Extract the (x, y) coordinate from the center of the cell holding the provided text.  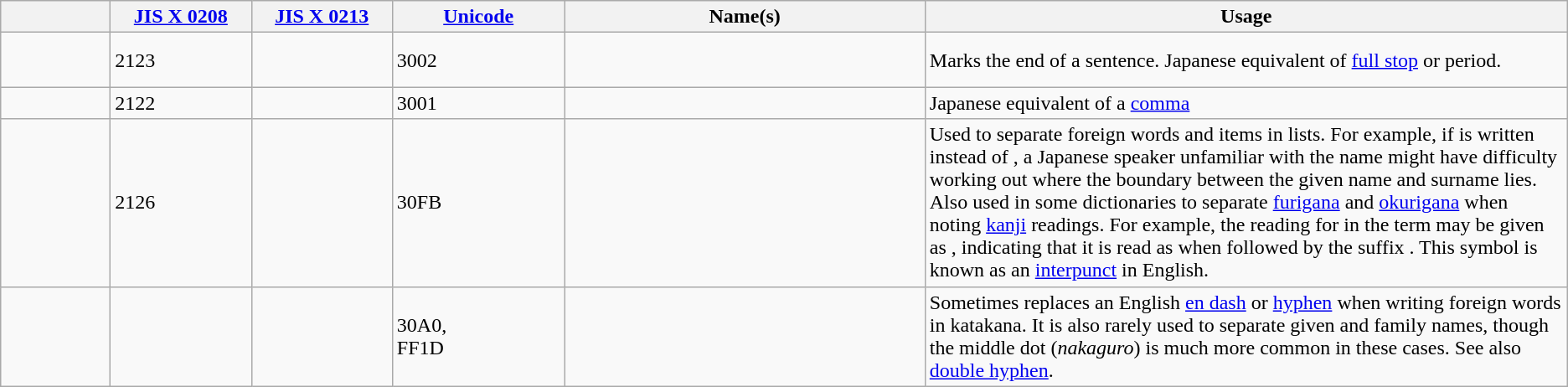
JIS X 0208 (181, 17)
3001 (478, 103)
30FB (478, 203)
Unicode (478, 17)
2122 (181, 103)
30A0, FF1D (478, 337)
Marks the end of a sentence. Japanese equivalent of full stop or period. (1246, 60)
2126 (181, 203)
JIS X 0213 (322, 17)
Name(s) (745, 17)
3002 (478, 60)
Usage (1246, 17)
Japanese equivalent of a comma (1246, 103)
2123 (181, 60)
